Identify which cell holds the provided text, then report its [x, y] central coordinate. 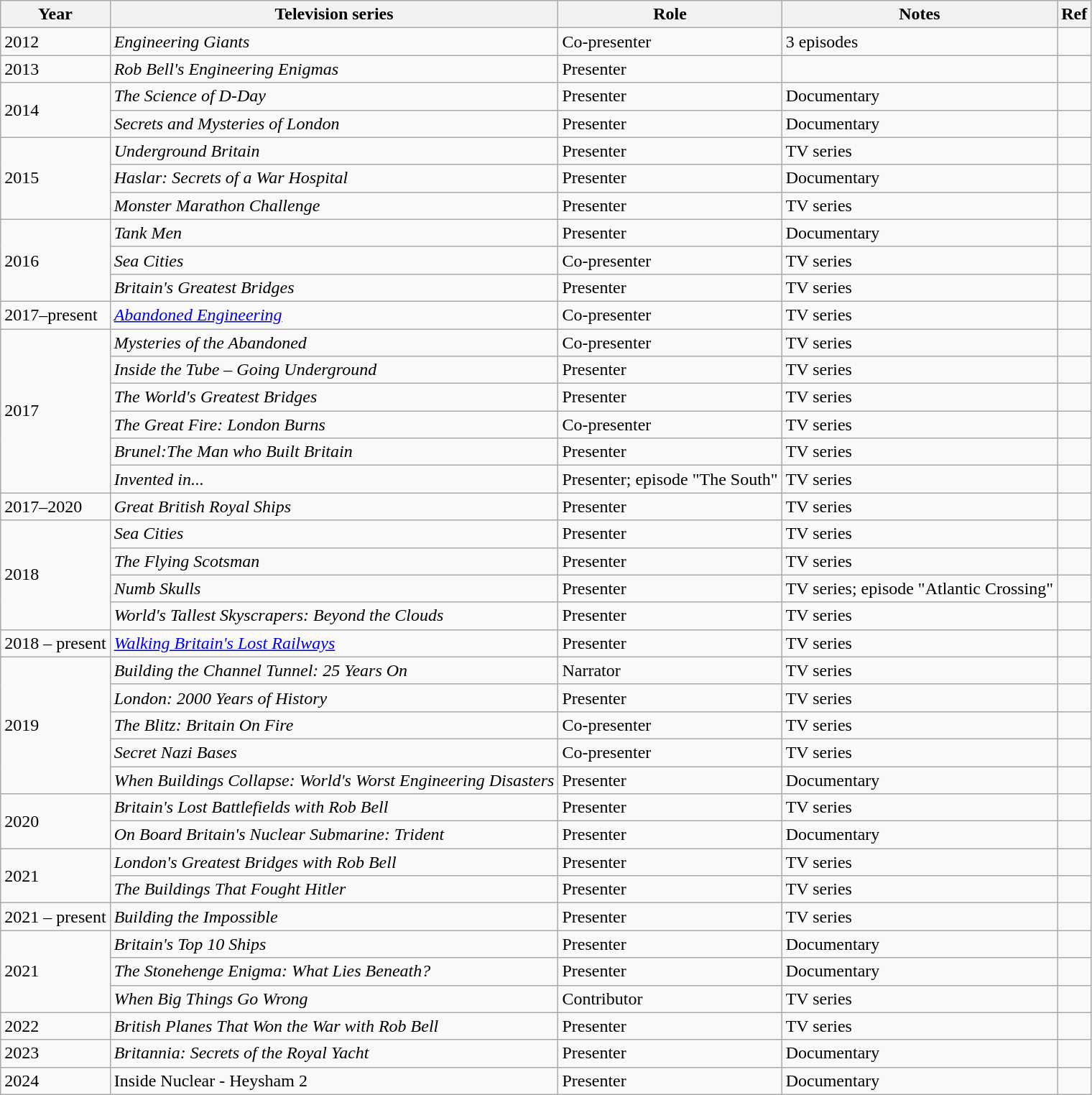
Television series [334, 14]
Rob Bell's Engineering Enigmas [334, 69]
Britannia: Secrets of the Royal Yacht [334, 1053]
2015 [55, 178]
2017–present [55, 315]
2020 [55, 821]
The Buildings That Fought Hitler [334, 890]
Britain's Lost Battlefields with Rob Bell [334, 808]
2022 [55, 1026]
Secrets and Mysteries of London [334, 124]
Mysteries of the Abandoned [334, 343]
2013 [55, 69]
Walking Britain's Lost Railways [334, 643]
The World's Greatest Bridges [334, 397]
Inside Nuclear - Heysham 2 [334, 1081]
Abandoned Engineering [334, 315]
On Board Britain's Nuclear Submarine: Trident [334, 835]
Notes [920, 14]
When Big Things Go Wrong [334, 999]
Presenter; episode "The South" [670, 479]
2023 [55, 1053]
Building the Channel Tunnel: 25 Years On [334, 670]
Brunel:The Man who Built Britain [334, 452]
2016 [55, 260]
Underground Britain [334, 151]
The Science of D-Day [334, 96]
The Flying Scotsman [334, 561]
Haslar: Secrets of a War Hospital [334, 178]
2014 [55, 110]
The Blitz: Britain On Fire [334, 725]
Year [55, 14]
Inside the Tube – Going Underground [334, 370]
2018 [55, 575]
TV series; episode "Atlantic Crossing" [920, 588]
London: 2000 Years of History [334, 698]
2021 – present [55, 917]
Numb Skulls [334, 588]
London's Greatest Bridges with Rob Bell [334, 862]
Narrator [670, 670]
2017–2020 [55, 507]
Great British Royal Ships [334, 507]
Ref [1075, 14]
The Great Fire: London Burns [334, 425]
Contributor [670, 999]
Role [670, 14]
2024 [55, 1081]
3 episodes [920, 42]
Tank Men [334, 233]
Engineering Giants [334, 42]
When Buildings Collapse: World's Worst Engineering Disasters [334, 780]
Secret Nazi Bases [334, 752]
The Stonehenge Enigma: What Lies Beneath? [334, 971]
British Planes That Won the War with Rob Bell [334, 1026]
Britain's Top 10 Ships [334, 944]
World's Tallest Skyscrapers: Beyond the Clouds [334, 616]
2017 [55, 411]
Building the Impossible [334, 917]
2019 [55, 725]
2012 [55, 42]
Monster Marathon Challenge [334, 205]
2018 – present [55, 643]
Invented in... [334, 479]
Britain's Greatest Bridges [334, 287]
